For the text-containing cell, return its midpoint in (X, Y) coordinate format. 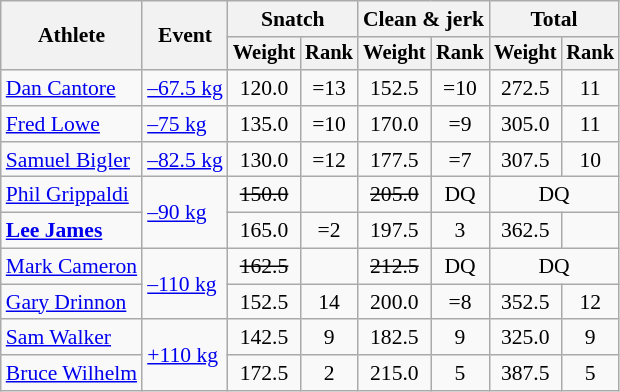
=9 (460, 124)
352.5 (525, 302)
–110 kg (185, 284)
–82.5 kg (185, 160)
165.0 (264, 231)
Bruce Wilhelm (72, 373)
150.0 (264, 195)
142.5 (264, 338)
200.0 (394, 302)
Gary Drinnon (72, 302)
10 (590, 160)
=12 (329, 160)
–67.5 kg (185, 88)
182.5 (394, 338)
Snatch (293, 19)
305.0 (525, 124)
215.0 (394, 373)
120.0 (264, 88)
177.5 (394, 160)
135.0 (264, 124)
=8 (460, 302)
205.0 (394, 195)
272.5 (525, 88)
362.5 (525, 231)
–75 kg (185, 124)
Athlete (72, 36)
130.0 (264, 160)
Clean & jerk (424, 19)
3 (460, 231)
212.5 (394, 267)
170.0 (394, 124)
Fred Lowe (72, 124)
=13 (329, 88)
Dan Cantore (72, 88)
Phil Grippaldi (72, 195)
Total (554, 19)
Event (185, 36)
387.5 (525, 373)
=2 (329, 231)
307.5 (525, 160)
=7 (460, 160)
162.5 (264, 267)
2 (329, 373)
197.5 (394, 231)
14 (329, 302)
Mark Cameron (72, 267)
+110 kg (185, 356)
Lee James (72, 231)
–90 kg (185, 212)
172.5 (264, 373)
12 (590, 302)
Samuel Bigler (72, 160)
325.0 (525, 338)
Sam Walker (72, 338)
